For the text-containing cell, return its midpoint in [X, Y] coordinate format. 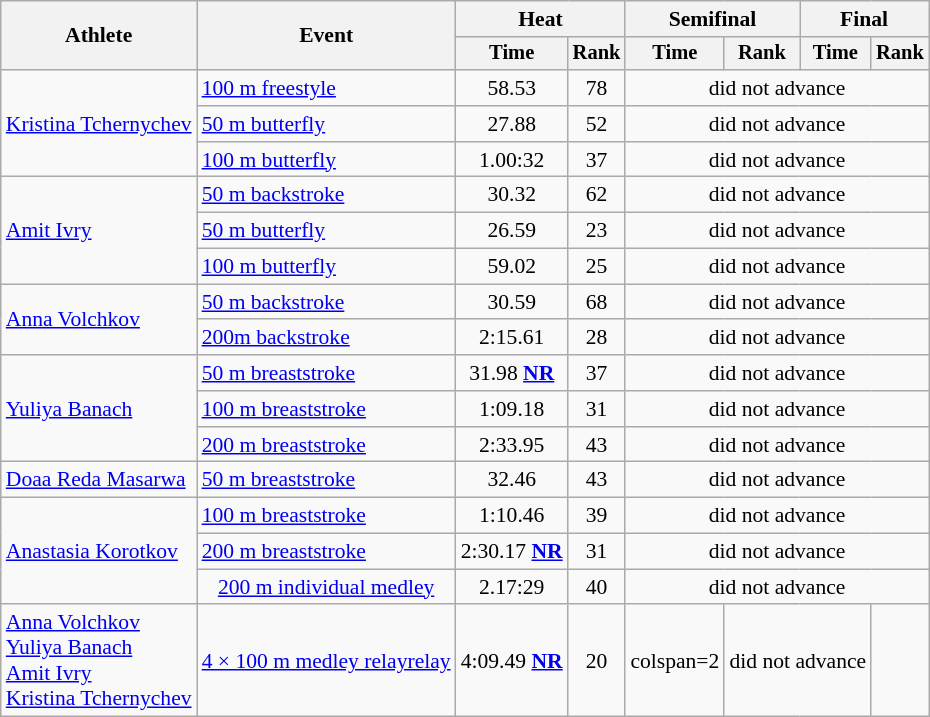
58.53 [512, 88]
39 [597, 516]
200m backstroke [326, 338]
1:09.18 [512, 409]
Heat [541, 19]
2:15.61 [512, 338]
27.88 [512, 124]
Final [864, 19]
Anna VolchkovYuliya BanachAmit IvryKristina Tchernychev [99, 661]
1:10.46 [512, 516]
100 m freestyle [326, 88]
78 [597, 88]
Anna Volchkov [99, 320]
2:33.95 [512, 445]
colspan=2 [674, 661]
2:30.17 NR [512, 552]
Yuliya Banach [99, 408]
4 × 100 m medley relayrelay [326, 661]
4:09.49 NR [512, 661]
Anastasia Korotkov [99, 552]
Amit Ivry [99, 230]
59.02 [512, 267]
Athlete [99, 36]
23 [597, 231]
52 [597, 124]
62 [597, 195]
200 m individual medley [326, 587]
Kristina Tchernychev [99, 124]
20 [597, 661]
30.59 [512, 302]
32.46 [512, 480]
28 [597, 338]
2.17:29 [512, 587]
25 [597, 267]
Semifinal [712, 19]
Event [326, 36]
31.98 NR [512, 373]
Doaa Reda Masarwa [99, 480]
26.59 [512, 231]
40 [597, 587]
1.00:32 [512, 160]
30.32 [512, 195]
68 [597, 302]
